Determine the [X, Y] coordinate at the center of the cell enclosing the given text.  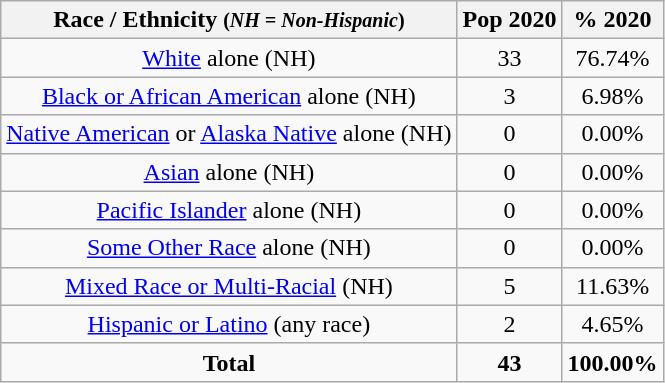
Black or African American alone (NH) [229, 96]
Total [229, 362]
Hispanic or Latino (any race) [229, 324]
33 [510, 58]
76.74% [612, 58]
Pacific Islander alone (NH) [229, 210]
100.00% [612, 362]
Race / Ethnicity (NH = Non-Hispanic) [229, 20]
Pop 2020 [510, 20]
43 [510, 362]
Some Other Race alone (NH) [229, 248]
11.63% [612, 286]
Asian alone (NH) [229, 172]
Native American or Alaska Native alone (NH) [229, 134]
% 2020 [612, 20]
5 [510, 286]
Mixed Race or Multi-Racial (NH) [229, 286]
6.98% [612, 96]
3 [510, 96]
White alone (NH) [229, 58]
4.65% [612, 324]
2 [510, 324]
